Provide the [X, Y] coordinate of the cell's center where the given text is located.  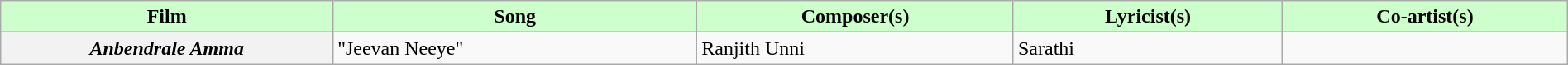
"Jeevan Neeye" [515, 48]
Composer(s) [855, 17]
Sarathi [1148, 48]
Lyricist(s) [1148, 17]
Film [167, 17]
Co-artist(s) [1425, 17]
Ranjith Unni [855, 48]
Anbendrale Amma [167, 48]
Song [515, 17]
